For the text-containing cell, return its midpoint in (X, Y) coordinate format. 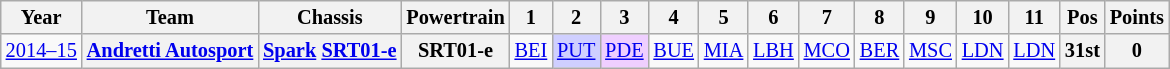
4 (673, 17)
Spark SRT01-e (330, 51)
Points (1137, 17)
10 (983, 17)
1 (532, 17)
Team (170, 17)
Pos (1082, 17)
5 (724, 17)
PUT (576, 51)
2014–15 (42, 51)
11 (1034, 17)
Year (42, 17)
31st (1082, 51)
2 (576, 17)
Andretti Autosport (170, 51)
6 (773, 17)
BEI (532, 51)
MIA (724, 51)
3 (624, 17)
Chassis (330, 17)
8 (880, 17)
Powertrain (455, 17)
SRT01-e (455, 51)
PDE (624, 51)
0 (1137, 51)
7 (827, 17)
BUE (673, 51)
LBH (773, 51)
BER (880, 51)
9 (930, 17)
MSC (930, 51)
MCO (827, 51)
